Locate the cell with the specified text and output its (x, y) center coordinate. 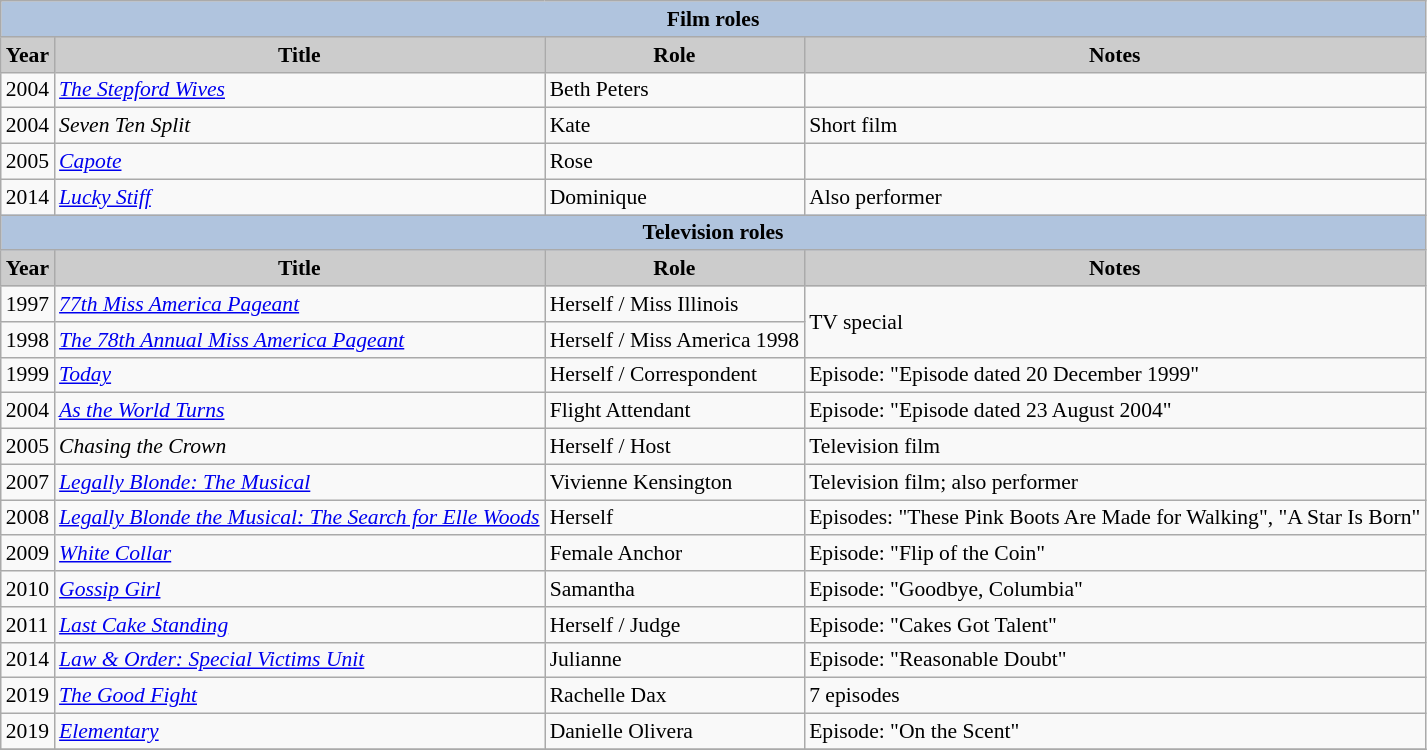
2009 (28, 554)
Danielle Olivera (675, 732)
1997 (28, 304)
7 episodes (1114, 696)
TV special (1114, 322)
The Good Fight (300, 696)
Legally Blonde the Musical: The Search for Elle Woods (300, 518)
Episode: "On the Scent" (1114, 732)
Herself / Miss America 1998 (675, 340)
Kate (675, 126)
Episode: "Cakes Got Talent" (1114, 625)
Today (300, 375)
Last Cake Standing (300, 625)
Julianne (675, 660)
Legally Blonde: The Musical (300, 482)
2007 (28, 482)
As the World Turns (300, 411)
Episode: "Reasonable Doubt" (1114, 660)
White Collar (300, 554)
Short film (1114, 126)
Episode: "Goodbye, Columbia" (1114, 589)
1999 (28, 375)
Rachelle Dax (675, 696)
Chasing the Crown (300, 447)
2011 (28, 625)
The 78th Annual Miss America Pageant (300, 340)
77th Miss America Pageant (300, 304)
Film roles (714, 19)
Flight Attendant (675, 411)
Female Anchor (675, 554)
Television film; also performer (1114, 482)
Television film (1114, 447)
Gossip Girl (300, 589)
Herself / Miss Illinois (675, 304)
Episode: "Episode dated 20 December 1999" (1114, 375)
Dominique (675, 197)
Beth Peters (675, 90)
Episode: "Episode dated 23 August 2004" (1114, 411)
Herself / Host (675, 447)
Herself / Correspondent (675, 375)
Television roles (714, 233)
Capote (300, 162)
2008 (28, 518)
Episode: "Flip of the Coin" (1114, 554)
Elementary (300, 732)
The Stepford Wives (300, 90)
Seven Ten Split (300, 126)
Samantha (675, 589)
Herself (675, 518)
Vivienne Kensington (675, 482)
1998 (28, 340)
Law & Order: Special Victims Unit (300, 660)
Episodes: "These Pink Boots Are Made for Walking", "A Star Is Born" (1114, 518)
Herself / Judge (675, 625)
Lucky Stiff (300, 197)
Rose (675, 162)
2010 (28, 589)
Also performer (1114, 197)
